Pinpoint the cell where the given text exists, returning its (x, y) midpoint coordinate. 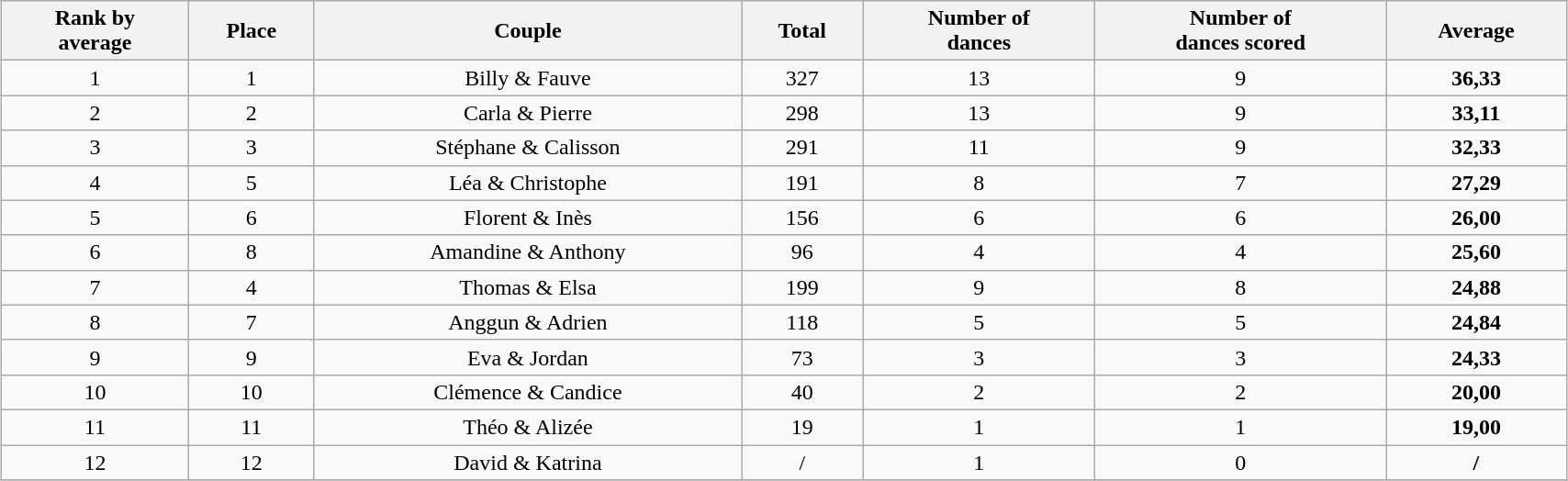
Anggun & Adrien (528, 322)
Clémence & Candice (528, 392)
Couple (528, 31)
Number of dances scored (1241, 31)
26,00 (1476, 218)
327 (802, 78)
Thomas & Elsa (528, 287)
32,33 (1476, 148)
0 (1241, 462)
73 (802, 357)
Théo & Alizée (528, 427)
Léa & Christophe (528, 183)
David & Katrina (528, 462)
20,00 (1476, 392)
Place (252, 31)
291 (802, 148)
36,33 (1476, 78)
27,29 (1476, 183)
Rank byaverage (95, 31)
24,33 (1476, 357)
118 (802, 322)
Amandine & Anthony (528, 252)
298 (802, 113)
40 (802, 392)
191 (802, 183)
96 (802, 252)
24,84 (1476, 322)
25,60 (1476, 252)
Carla & Pierre (528, 113)
24,88 (1476, 287)
19,00 (1476, 427)
33,11 (1476, 113)
19 (802, 427)
Average (1476, 31)
199 (802, 287)
Florent & Inès (528, 218)
Stéphane & Calisson (528, 148)
Billy & Fauve (528, 78)
Number of dances (979, 31)
Eva & Jordan (528, 357)
Total (802, 31)
156 (802, 218)
